Scan for the cell matching the given text and deliver its [x, y] coordinate at center. 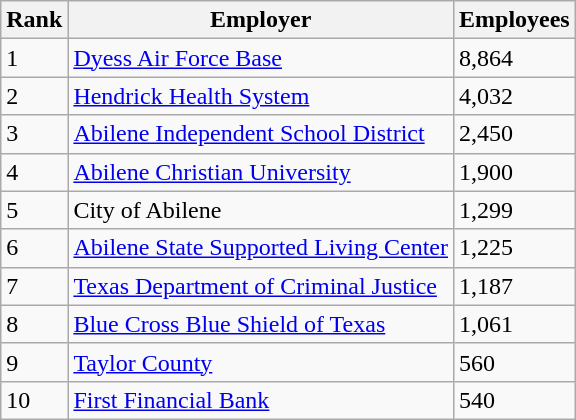
9 [34, 362]
1,900 [515, 172]
560 [515, 362]
3 [34, 134]
Blue Cross Blue Shield of Texas [261, 324]
4 [34, 172]
8,864 [515, 58]
Taylor County [261, 362]
1,187 [515, 286]
Abilene State Supported Living Center [261, 248]
6 [34, 248]
City of Abilene [261, 210]
4,032 [515, 96]
2,450 [515, 134]
Rank [34, 20]
1,061 [515, 324]
8 [34, 324]
Dyess Air Force Base [261, 58]
Employees [515, 20]
Employer [261, 20]
Hendrick Health System [261, 96]
First Financial Bank [261, 400]
540 [515, 400]
Abilene Christian University [261, 172]
10 [34, 400]
Abilene Independent School District [261, 134]
1,299 [515, 210]
5 [34, 210]
1,225 [515, 248]
1 [34, 58]
2 [34, 96]
7 [34, 286]
Texas Department of Criminal Justice [261, 286]
